Locate the cell with the specified text and output its (x, y) center coordinate. 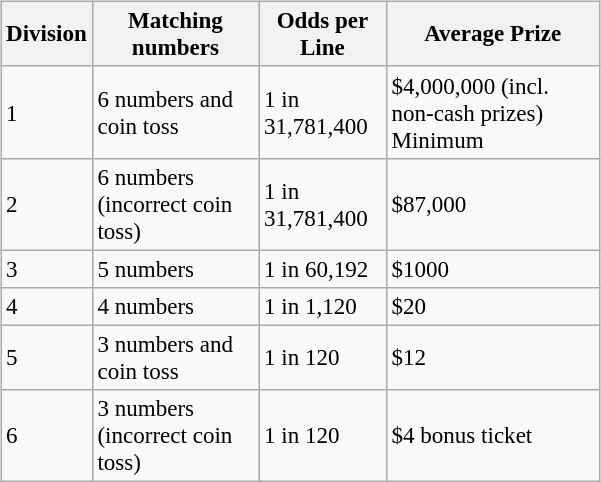
$87,000 (492, 204)
$4 bonus ticket (492, 436)
Division (46, 34)
6 numbers and coin toss (176, 112)
1 in 1,120 (322, 307)
$20 (492, 307)
Matching numbers (176, 34)
3 (46, 269)
$4,000,000 (incl. non-cash prizes) Minimum (492, 112)
Odds per Line (322, 34)
3 numbers and coin toss (176, 358)
6 (46, 436)
$12 (492, 358)
4 numbers (176, 307)
Average Prize (492, 34)
6 numbers (incorrect coin toss) (176, 204)
4 (46, 307)
2 (46, 204)
5 numbers (176, 269)
1 in 60,192 (322, 269)
1 (46, 112)
5 (46, 358)
$1000 (492, 269)
3 numbers (incorrect coin toss) (176, 436)
